Search for the cell housing the specified text and yield its (x, y) center coordinate. 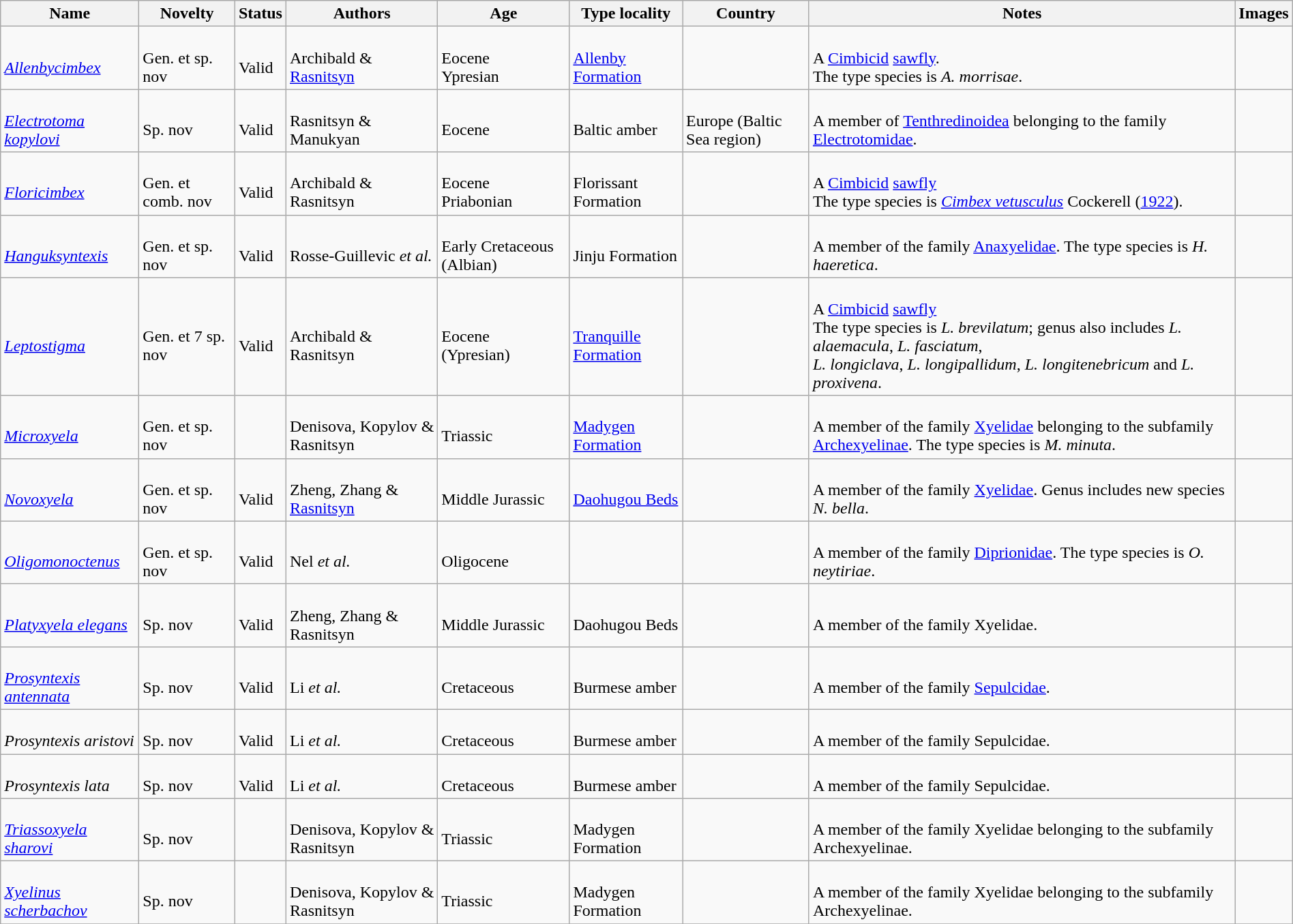
Allenbycimbex (70, 58)
Platyxyela elegans (70, 615)
Prosyntexis aristovi (70, 731)
Prosyntexis lata (70, 776)
Hanguksyntexis (70, 246)
A member of the family Anaxyelidae. The type species is H. haeretica. (1022, 246)
Tranquille Formation (626, 337)
A member of the family Xyelidae. Genus includes new species N. bella. (1022, 490)
A Cimbicid sawfly. The type species is A. morrisae. (1022, 58)
Gen. et comb. nov (187, 183)
Rasnitsyn & Manukyan (361, 121)
Florissant Formation (626, 183)
Floricimbex (70, 183)
Europe (Baltic Sea region) (745, 121)
Novelty (187, 14)
EoceneYpresian (503, 58)
Allenby Formation (626, 58)
Images (1264, 14)
Novoxyela (70, 490)
Eocene (Ypresian) (503, 337)
Microxyela (70, 427)
A member of the family Xyelidae. (1022, 615)
Name (70, 14)
Early Cretaceous (Albian) (503, 246)
A Cimbicid sawfly The type species is Cimbex vetusculus Cockerell (1922). (1022, 183)
Authors (361, 14)
Electrotoma kopylovi (70, 121)
Leptostigma (70, 337)
Notes (1022, 14)
Country (745, 14)
Prosyntexis antennata (70, 678)
A member of the family Diprionidae. The type species is O. neytiriae. (1022, 552)
Jinju Formation (626, 246)
A member of Tenthredinoidea belonging to the family Electrotomidae. (1022, 121)
Type locality (626, 14)
EocenePriabonian (503, 183)
Gen. et 7 sp. nov (187, 337)
Baltic amber (626, 121)
Rosse-Guillevic et al. (361, 246)
Status (261, 14)
Oligomonoctenus (70, 552)
Age (503, 14)
Oligocene (503, 552)
Xyelinus scherbachov (70, 893)
A member of the family Xyelidae belonging to the subfamily Archexyelinae. The type species is M. minuta. (1022, 427)
Triassoxyela sharovi (70, 830)
Eocene (503, 121)
Nel et al. (361, 552)
